Return the (x, y) coordinate for the center point of the cell that contains the specified text.  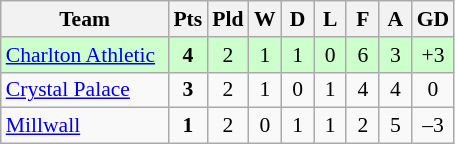
+3 (434, 55)
L (330, 19)
Millwall (85, 126)
Charlton Athletic (85, 55)
F (362, 19)
Team (85, 19)
Pts (188, 19)
W (266, 19)
GD (434, 19)
6 (362, 55)
A (396, 19)
Crystal Palace (85, 90)
Pld (228, 19)
5 (396, 126)
D (298, 19)
–3 (434, 126)
